For the text-containing cell, return its midpoint in [x, y] coordinate format. 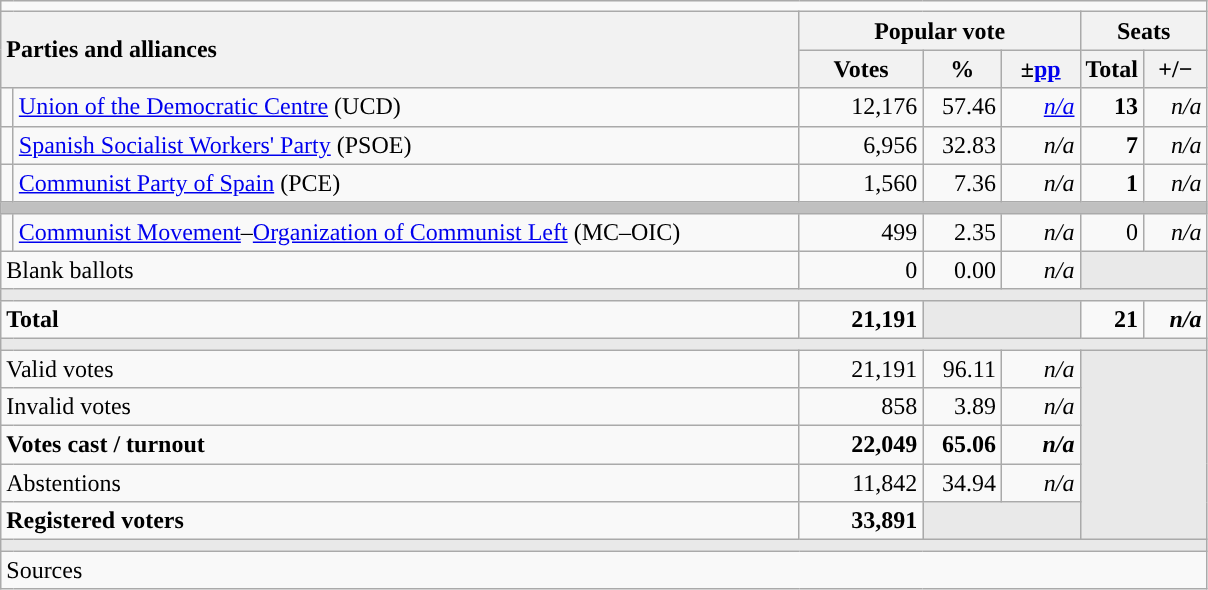
Blank ballots [400, 270]
858 [861, 407]
22,049 [861, 445]
65.06 [962, 445]
+/− [1176, 69]
7.36 [962, 183]
Spanish Socialist Workers' Party (PSOE) [406, 145]
33,891 [861, 521]
Parties and alliances [400, 50]
Votes cast / turnout [400, 445]
57.46 [962, 107]
6,956 [861, 145]
Seats [1144, 31]
Communist Party of Spain (PCE) [406, 183]
11,842 [861, 483]
1 [1112, 183]
Sources [604, 570]
12,176 [861, 107]
Union of the Democratic Centre (UCD) [406, 107]
2.35 [962, 232]
Communist Movement–Organization of Communist Left (MC–OIC) [406, 232]
1,560 [861, 183]
Votes [861, 69]
Invalid votes [400, 407]
499 [861, 232]
13 [1112, 107]
32.83 [962, 145]
Popular vote [940, 31]
7 [1112, 145]
0.00 [962, 270]
3.89 [962, 407]
Registered voters [400, 521]
Valid votes [400, 369]
96.11 [962, 369]
Abstentions [400, 483]
34.94 [962, 483]
% [962, 69]
21 [1112, 319]
±pp [1040, 69]
